Scan for the cell matching the given text and deliver its (X, Y) coordinate at center. 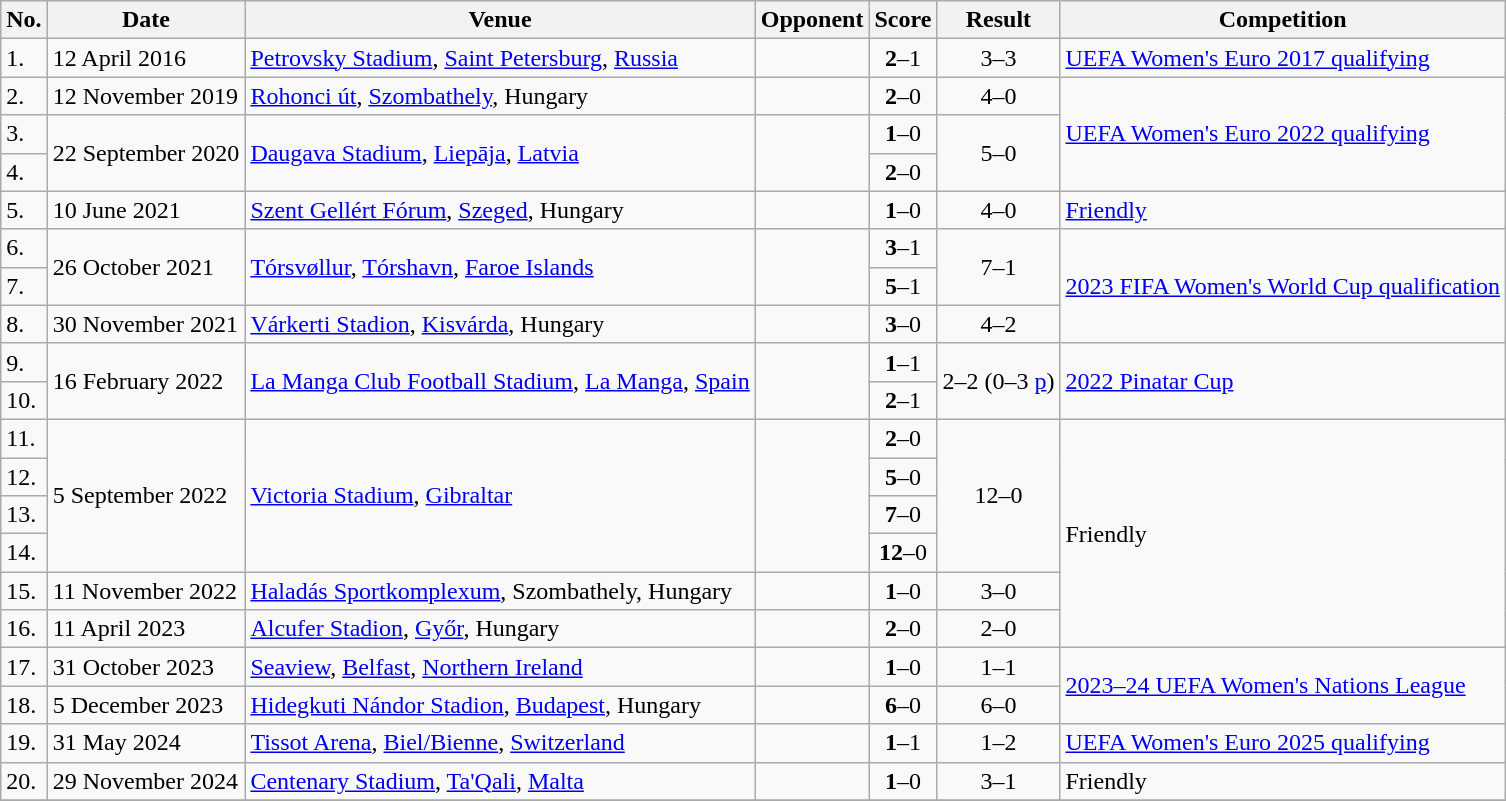
Competition (1283, 20)
2. (24, 96)
Opponent (812, 20)
Daugava Stadium, Liepāja, Latvia (500, 153)
4–2 (998, 324)
11 November 2022 (146, 591)
16 February 2022 (146, 381)
12 April 2016 (146, 58)
Tissot Arena, Biel/Bienne, Switzerland (500, 743)
7–1 (998, 267)
La Manga Club Football Stadium, La Manga, Spain (500, 381)
3–3 (998, 58)
12 November 2019 (146, 96)
31 May 2024 (146, 743)
Centenary Stadium, Ta'Qali, Malta (500, 781)
14. (24, 553)
2023–24 UEFA Women's Nations League (1283, 686)
2022 Pinatar Cup (1283, 381)
12. (24, 477)
11. (24, 438)
31 October 2023 (146, 667)
22 September 2020 (146, 153)
Victoria Stadium, Gibraltar (500, 495)
Szent Gellért Fórum, Szeged, Hungary (500, 210)
Hidegkuti Nándor Stadion, Budapest, Hungary (500, 705)
1–2 (998, 743)
Haladás Sportkomplexum, Szombathely, Hungary (500, 591)
Result (998, 20)
19. (24, 743)
1. (24, 58)
5–1 (903, 286)
17. (24, 667)
7–0 (903, 515)
Venue (500, 20)
16. (24, 629)
3. (24, 134)
2–2 (0–3 p) (998, 381)
8. (24, 324)
11 April 2023 (146, 629)
13. (24, 515)
5 December 2023 (146, 705)
UEFA Women's Euro 2022 qualifying (1283, 134)
Petrovsky Stadium, Saint Petersburg, Russia (500, 58)
30 November 2021 (146, 324)
10 June 2021 (146, 210)
10. (24, 400)
15. (24, 591)
5 September 2022 (146, 495)
Várkerti Stadion, Kisvárda, Hungary (500, 324)
Score (903, 20)
7. (24, 286)
18. (24, 705)
UEFA Women's Euro 2025 qualifying (1283, 743)
4. (24, 172)
29 November 2024 (146, 781)
26 October 2021 (146, 267)
Alcufer Stadion, Győr, Hungary (500, 629)
Seaview, Belfast, Northern Ireland (500, 667)
5. (24, 210)
2023 FIFA Women's World Cup qualification (1283, 286)
Rohonci út, Szombathely, Hungary (500, 96)
6. (24, 248)
20. (24, 781)
Tórsvøllur, Tórshavn, Faroe Islands (500, 267)
9. (24, 362)
Date (146, 20)
No. (24, 20)
UEFA Women's Euro 2017 qualifying (1283, 58)
